Extract the [X, Y] coordinate from the center of the cell holding the provided text.  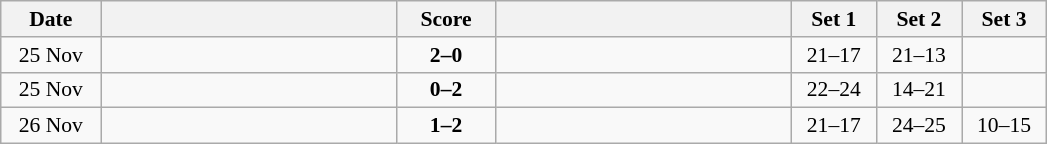
Set 3 [1004, 19]
1–2 [446, 126]
Date [51, 19]
Score [446, 19]
0–2 [446, 90]
2–0 [446, 55]
21–13 [918, 55]
22–24 [834, 90]
26 Nov [51, 126]
Set 2 [918, 19]
24–25 [918, 126]
Set 1 [834, 19]
14–21 [918, 90]
10–15 [1004, 126]
